Find where the given text appears and provide that cell's center as [X, Y] coordinate. 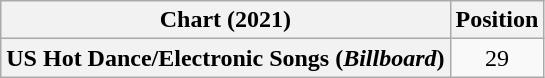
US Hot Dance/Electronic Songs (Billboard) [226, 58]
Position [497, 20]
29 [497, 58]
Chart (2021) [226, 20]
